Identify which cell holds the provided text, then report its [X, Y] central coordinate. 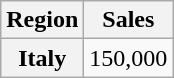
Region [42, 20]
Italy [42, 58]
150,000 [128, 58]
Sales [128, 20]
